Find where the given text appears and provide that cell's center as (X, Y) coordinate. 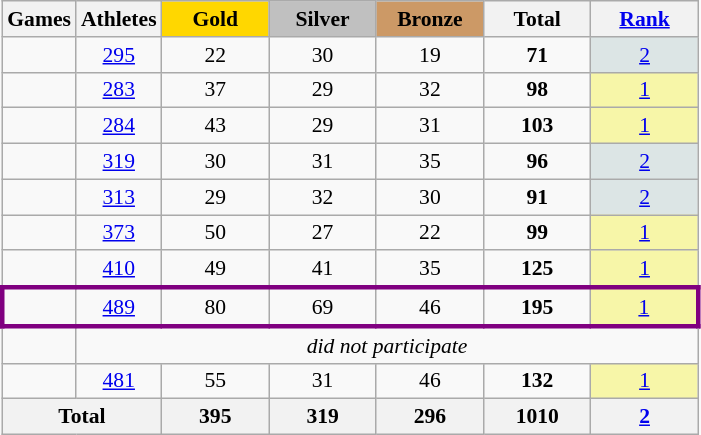
313 (119, 197)
410 (119, 270)
49 (216, 270)
41 (322, 270)
284 (119, 126)
Games (39, 19)
37 (216, 90)
1010 (538, 417)
96 (538, 162)
80 (216, 308)
283 (119, 90)
Athletes (119, 19)
91 (538, 197)
99 (538, 233)
481 (119, 381)
125 (538, 270)
373 (119, 233)
did not participate (387, 344)
195 (538, 308)
27 (322, 233)
55 (216, 381)
103 (538, 126)
489 (119, 308)
Bronze (430, 19)
132 (538, 381)
Gold (216, 19)
295 (119, 55)
98 (538, 90)
19 (430, 55)
395 (216, 417)
71 (538, 55)
50 (216, 233)
Rank (644, 19)
43 (216, 126)
Silver (322, 19)
296 (430, 417)
69 (322, 308)
